Capture the cell that displays the provided text and extract its [X, Y] central coordinate. 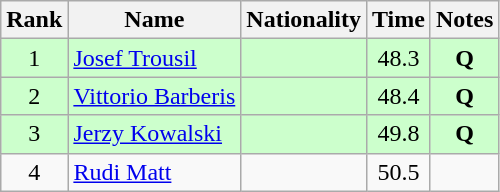
Name [154, 20]
3 [34, 134]
4 [34, 172]
Nationality [304, 20]
48.3 [399, 58]
Notes [464, 20]
48.4 [399, 96]
49.8 [399, 134]
Vittorio Barberis [154, 96]
Josef Trousil [154, 58]
1 [34, 58]
Time [399, 20]
Rank [34, 20]
2 [34, 96]
50.5 [399, 172]
Rudi Matt [154, 172]
Jerzy Kowalski [154, 134]
